Return the (X, Y) coordinate for the center point of the cell that contains the specified text.  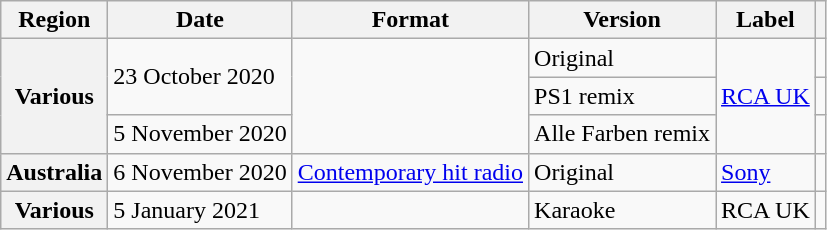
6 November 2020 (200, 172)
Sony (766, 172)
Format (410, 20)
Alle Farben remix (622, 134)
Region (54, 20)
Date (200, 20)
Karaoke (622, 210)
Version (622, 20)
23 October 2020 (200, 77)
PS1 remix (622, 96)
5 January 2021 (200, 210)
5 November 2020 (200, 134)
Australia (54, 172)
Label (766, 20)
Contemporary hit radio (410, 172)
